Search for the cell housing the specified text and yield its (X, Y) center coordinate. 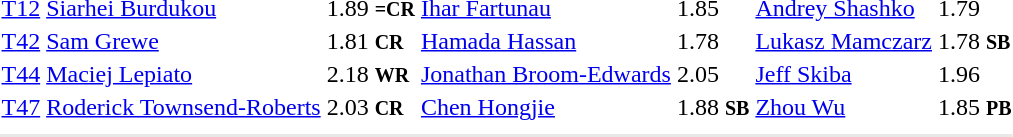
Maciej Lepiato (184, 74)
Jeff Skiba (844, 74)
T42 (21, 41)
Chen Hongjie (546, 107)
2.03 CR (370, 107)
Sam Grewe (184, 41)
1.81 CR (370, 41)
Roderick Townsend-Roberts (184, 107)
2.18 WR (370, 74)
Jonathan Broom-Edwards (546, 74)
1.78 SB (974, 41)
Hamada Hassan (546, 41)
Zhou Wu (844, 107)
1.85 PB (974, 107)
1.88 SB (712, 107)
T47 (21, 107)
T44 (21, 74)
1.96 (974, 74)
1.78 (712, 41)
Lukasz Mamczarz (844, 41)
2.05 (712, 74)
